Determine the (x, y) coordinate at the center of the cell enclosing the given text.  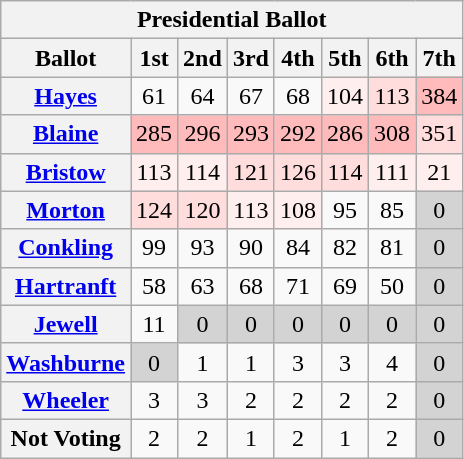
6th (392, 58)
1st (154, 58)
285 (154, 134)
Not Voting (66, 438)
5th (344, 58)
Jewell (66, 324)
Washburne (66, 362)
293 (250, 134)
124 (154, 210)
21 (440, 172)
121 (250, 172)
308 (392, 134)
4 (392, 362)
64 (203, 96)
84 (298, 248)
384 (440, 96)
11 (154, 324)
93 (203, 248)
Ballot (66, 58)
85 (392, 210)
71 (298, 286)
95 (344, 210)
7th (440, 58)
63 (203, 286)
111 (392, 172)
Presidential Ballot (232, 20)
Wheeler (66, 400)
69 (344, 286)
58 (154, 286)
3rd (250, 58)
Bristow (66, 172)
90 (250, 248)
Blaine (66, 134)
Hayes (66, 96)
Conkling (66, 248)
82 (344, 248)
4th (298, 58)
120 (203, 210)
286 (344, 134)
2nd (203, 58)
296 (203, 134)
67 (250, 96)
Hartranft (66, 286)
108 (298, 210)
99 (154, 248)
292 (298, 134)
126 (298, 172)
50 (392, 286)
351 (440, 134)
104 (344, 96)
81 (392, 248)
61 (154, 96)
Morton (66, 210)
